Pinpoint the cell where the given text exists, returning its (x, y) midpoint coordinate. 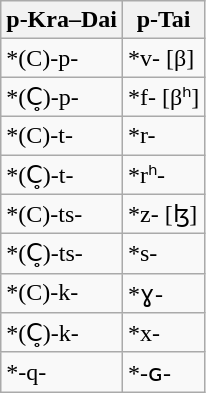
*(C)-ts- (62, 214)
*v- [β] (163, 58)
*-ɢ- (163, 372)
*rʰ- (163, 174)
*(C̥)-t- (62, 174)
p-Tai (163, 20)
*(C)-p- (62, 58)
*-q- (62, 372)
*(C̥)-k- (62, 333)
p-Kra–Dai (62, 20)
*z- [ɮ] (163, 214)
*(C̥)-ts- (62, 254)
*f- [βʰ] (163, 97)
*(C)-k- (62, 293)
*r- (163, 135)
*(C̥)-p- (62, 97)
*s- (163, 254)
*ɣ- (163, 293)
*(C)-t- (62, 135)
*x- (163, 333)
